Capture the cell that displays the provided text and extract its [x, y] central coordinate. 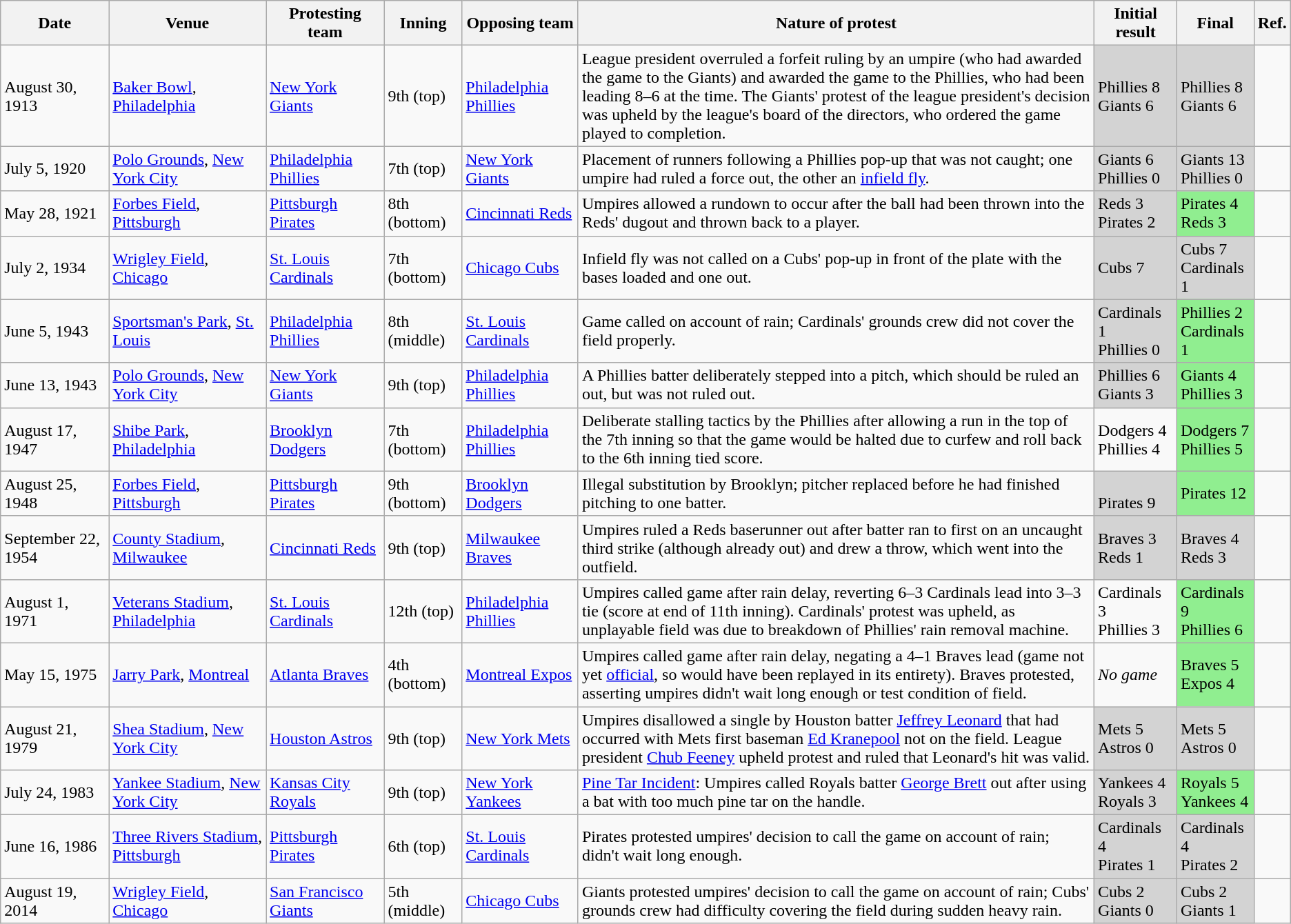
Cubs 2Giants 1 [1215, 901]
Illegal substitution by Brooklyn; pitcher replaced before he had finished pitching to one batter. [836, 494]
Shea Stadium, New York City [188, 738]
Atlanta Braves [326, 674]
Cardinals 4Pirates 2 [1215, 847]
Dodgers 4Phillies 4 [1136, 439]
Montreal Expos [520, 674]
September 22, 1954 [55, 548]
Jarry Park, Montreal [188, 674]
June 5, 1943 [55, 331]
Cardinals 9Phillies 6 [1215, 611]
Pirates 12 [1215, 494]
August 21, 1979 [55, 738]
Reds 3Pirates 2 [1136, 214]
Umpires allowed a rundown to occur after the ball had been thrown into the Reds' dugout and thrown back to a player. [836, 214]
August 30, 1913 [55, 96]
Braves 4Reds 3 [1215, 548]
August 17, 1947 [55, 439]
Shibe Park, Philadelphia [188, 439]
Date [55, 23]
Royals 5Yankees 4 [1215, 793]
Opposing team [520, 23]
Nature of protest [836, 23]
Braves 5Expos 4 [1215, 674]
August 19, 2014 [55, 901]
Houston Astros [326, 738]
Ref. [1272, 23]
Cubs 7Cardinals 1 [1215, 268]
August 25, 1948 [55, 494]
June 16, 1986 [55, 847]
Inning [423, 23]
A Phillies batter deliberately stepped into a pitch, which should be ruled an out, but was not ruled out. [836, 385]
Game called on account of rain; Cardinals' grounds crew did not cover the field properly. [836, 331]
May 28, 1921 [55, 214]
County Stadium, Milwaukee [188, 548]
Cubs 2Giants 0 [1136, 901]
Protesting team [326, 23]
Pirates 9 [1136, 494]
Final [1215, 23]
Three Rivers Stadium, Pittsburgh [188, 847]
Pirates 4Reds 3 [1215, 214]
Infield fly was not called on a Cubs' pop-up in front of the plate with the bases loaded and one out. [836, 268]
San Francisco Giants [326, 901]
New York Yankees [520, 793]
Initial result [1136, 23]
Placement of runners following a Phillies pop-up that was not caught; one umpire had ruled a force out, the other an infield fly. [836, 168]
12th (top) [423, 611]
6th (top) [423, 847]
Phillies 2Cardinals 1 [1215, 331]
9th (bottom) [423, 494]
New York Mets [520, 738]
7th (top) [423, 168]
Dodgers 7Phillies 5 [1215, 439]
Veterans Stadium, Philadelphia [188, 611]
Cardinals 4Pirates 1 [1136, 847]
Yankee Stadium, New York City [188, 793]
Yankees 4Royals 3 [1136, 793]
Venue [188, 23]
Pirates protested umpires' decision to call the game on account of rain; didn't wait long enough. [836, 847]
Giants 6Phillies 0 [1136, 168]
No game [1136, 674]
Giants 13Phillies 0 [1215, 168]
July 24, 1983 [55, 793]
August 1, 1971 [55, 611]
Sportsman's Park, St. Louis [188, 331]
Cardinals 3Phillies 3 [1136, 611]
Pine Tar Incident: Umpires called Royals batter George Brett out after using a bat with too much pine tar on the handle. [836, 793]
Cardinals 1Phillies 0 [1136, 331]
July 2, 1934 [55, 268]
July 5, 1920 [55, 168]
May 15, 1975 [55, 674]
4th (bottom) [423, 674]
Baker Bowl, Philadelphia [188, 96]
Giants 4Phillies 3 [1215, 385]
Phillies 6Giants 3 [1136, 385]
Braves 3Reds 1 [1136, 548]
8th (bottom) [423, 214]
Kansas City Royals [326, 793]
Cubs 7 [1136, 268]
5th (middle) [423, 901]
8th (middle) [423, 331]
June 13, 1943 [55, 385]
Milwaukee Braves [520, 548]
